Return the (x, y) coordinate for the center point of the cell that contains the specified text.  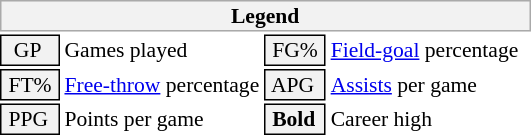
Free-throw percentage (162, 85)
Assists per game (430, 85)
Games played (162, 50)
APG (295, 85)
Legend (265, 16)
FT% (30, 85)
FG% (295, 50)
Field-goal percentage (430, 50)
GP (30, 50)
